For the text-containing cell, return its midpoint in (X, Y) coordinate format. 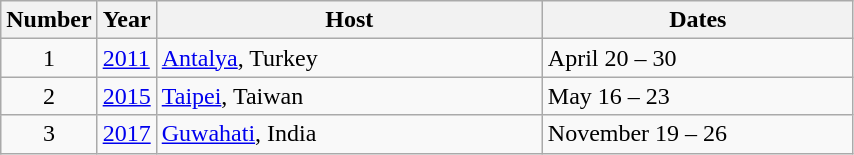
Host (349, 20)
November 19 – 26 (698, 134)
Taipei, Taiwan (349, 96)
2011 (126, 58)
April 20 – 30 (698, 58)
2015 (126, 96)
May 16 – 23 (698, 96)
3 (49, 134)
Antalya, Turkey (349, 58)
Dates (698, 20)
2 (49, 96)
1 (49, 58)
Guwahati, India (349, 134)
2017 (126, 134)
Number (49, 20)
Year (126, 20)
